Capture the cell that displays the provided text and extract its (x, y) central coordinate. 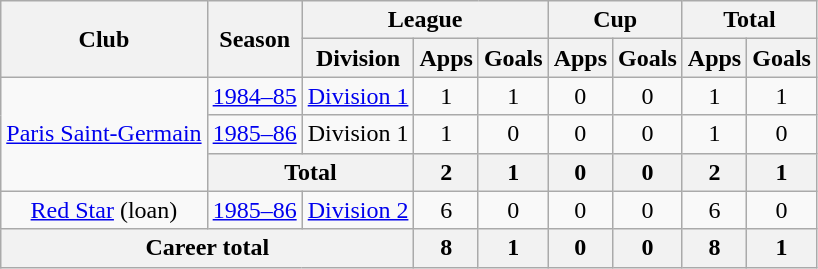
Paris Saint-Germain (104, 134)
Red Star (loan) (104, 210)
Career total (208, 248)
League (425, 20)
Club (104, 39)
Cup (615, 20)
Division (358, 58)
Division 2 (358, 210)
Season (254, 39)
1984–85 (254, 96)
